From the cell containing the given text, extract its center point as (x, y) coordinate. 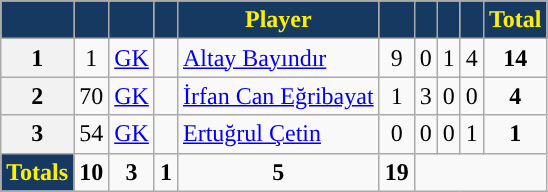
10 (92, 172)
Total (515, 20)
Ertuğrul Çetin (278, 134)
Totals (38, 172)
İrfan Can Eğribayat (278, 96)
54 (92, 134)
Altay Bayındır (278, 58)
Player (278, 20)
19 (396, 172)
2 (38, 96)
5 (278, 172)
70 (92, 96)
14 (515, 58)
9 (396, 58)
